Find where the given text appears and provide that cell's center as [x, y] coordinate. 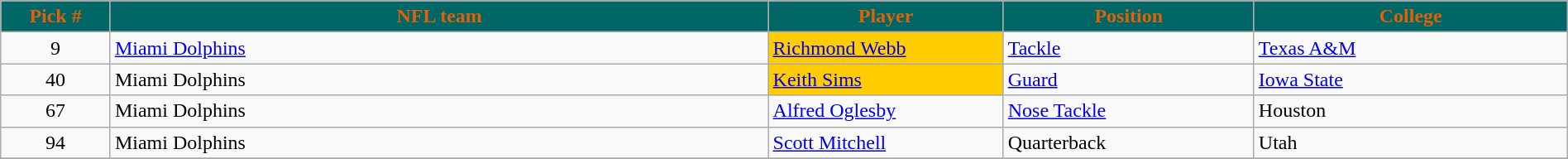
Keith Sims [886, 79]
Texas A&M [1411, 48]
Player [886, 17]
Pick # [56, 17]
9 [56, 48]
Utah [1411, 142]
Richmond Webb [886, 48]
Guard [1128, 79]
40 [56, 79]
College [1411, 17]
Alfred Oglesby [886, 111]
Tackle [1128, 48]
NFL team [439, 17]
Position [1128, 17]
67 [56, 111]
Iowa State [1411, 79]
94 [56, 142]
Houston [1411, 111]
Scott Mitchell [886, 142]
Quarterback [1128, 142]
Nose Tackle [1128, 111]
